Identify which cell holds the provided text, then report its (X, Y) central coordinate. 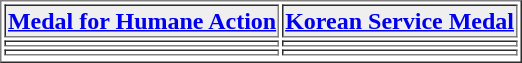
Korean Service Medal (400, 20)
Medal for Humane Action (142, 20)
